Detect which cell encompasses the target text, then output its [x, y] center coordinate. 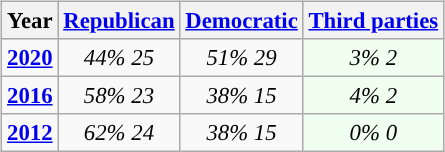
Third parties [373, 21]
62% 24 [119, 133]
58% 23 [119, 96]
3% 2 [373, 58]
2020 [30, 58]
0% 0 [373, 133]
51% 29 [242, 58]
Year [30, 21]
Democratic [242, 21]
4% 2 [373, 96]
2016 [30, 96]
Republican [119, 21]
44% 25 [119, 58]
2012 [30, 133]
